Pinpoint the cell where the given text exists, returning its [X, Y] midpoint coordinate. 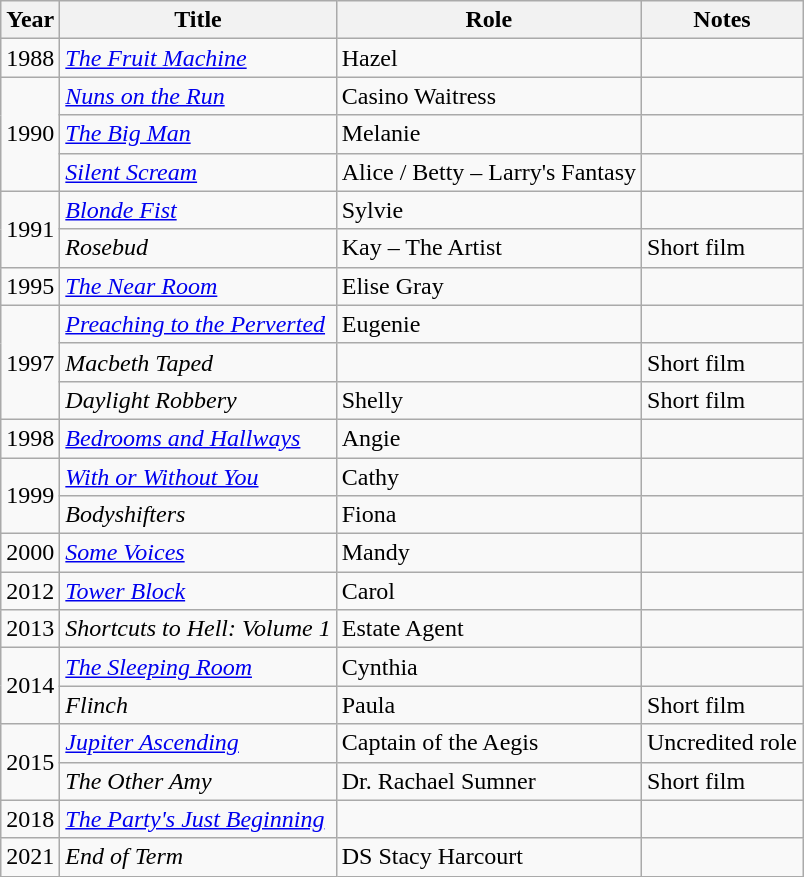
1997 [30, 362]
DS Stacy Harcourt [488, 857]
Elise Gray [488, 286]
1991 [30, 229]
Hazel [488, 58]
Angie [488, 438]
The Near Room [198, 286]
Preaching to the Perverted [198, 324]
Jupiter Ascending [198, 743]
The Big Man [198, 134]
Year [30, 20]
1990 [30, 134]
The Fruit Machine [198, 58]
Bodyshifters [198, 515]
Kay – The Artist [488, 248]
Paula [488, 705]
Fiona [488, 515]
2014 [30, 686]
2012 [30, 591]
Dr. Rachael Sumner [488, 781]
Some Voices [198, 553]
Sylvie [488, 210]
Alice / Betty – Larry's Fantasy [488, 172]
Eugenie [488, 324]
Daylight Robbery [198, 400]
Nuns on the Run [198, 96]
Role [488, 20]
1988 [30, 58]
Cathy [488, 477]
The Other Amy [198, 781]
With or Without You [198, 477]
Rosebud [198, 248]
Mandy [488, 553]
Cynthia [488, 667]
Captain of the Aegis [488, 743]
1999 [30, 496]
Shortcuts to Hell: Volume 1 [198, 629]
Title [198, 20]
Uncredited role [722, 743]
1995 [30, 286]
Shelly [488, 400]
Bedrooms and Hallways [198, 438]
2018 [30, 819]
Notes [722, 20]
The Party's Just Beginning [198, 819]
Blonde Fist [198, 210]
Macbeth Taped [198, 362]
Silent Scream [198, 172]
2000 [30, 553]
End of Term [198, 857]
Carol [488, 591]
Casino Waitress [488, 96]
Estate Agent [488, 629]
The Sleeping Room [198, 667]
1998 [30, 438]
Tower Block [198, 591]
2021 [30, 857]
2015 [30, 762]
2013 [30, 629]
Melanie [488, 134]
Flinch [198, 705]
